From the cell containing the given text, extract its center point as (x, y) coordinate. 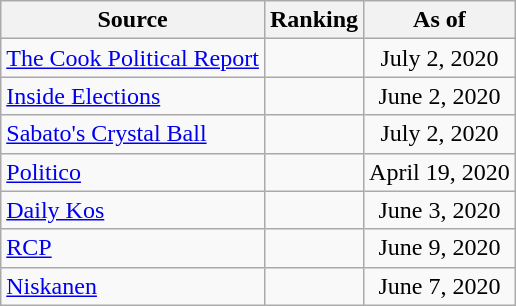
Ranking (314, 20)
Source (133, 20)
Niskanen (133, 286)
June 3, 2020 (440, 210)
June 2, 2020 (440, 96)
June 7, 2020 (440, 286)
Inside Elections (133, 96)
June 9, 2020 (440, 248)
April 19, 2020 (440, 172)
As of (440, 20)
The Cook Political Report (133, 58)
Sabato's Crystal Ball (133, 134)
Politico (133, 172)
RCP (133, 248)
Daily Kos (133, 210)
